Return the (X, Y) coordinate for the center point of the cell that contains the specified text.  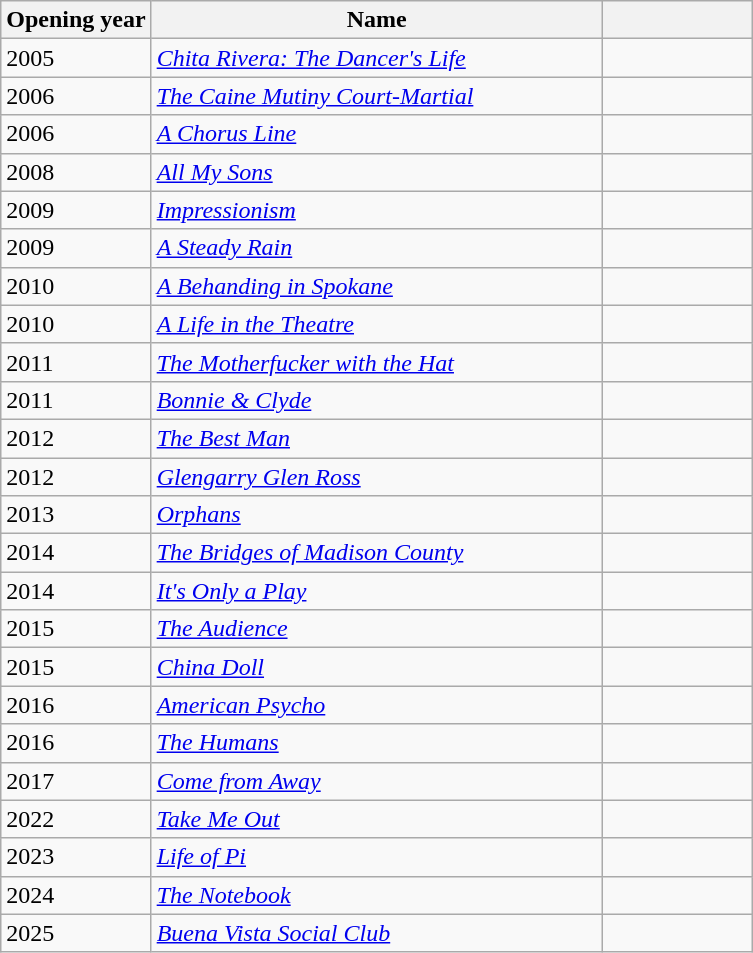
Life of Pi (376, 857)
American Psycho (376, 705)
All My Sons (376, 172)
Take Me Out (376, 819)
The Audience (376, 629)
A Chorus Line (376, 134)
Name (376, 20)
2017 (76, 781)
Glengarry Glen Ross (376, 477)
A Behanding in Spokane (376, 286)
2013 (76, 515)
The Motherfucker with the Hat (376, 362)
Bonnie & Clyde (376, 400)
The Best Man (376, 438)
The Caine Mutiny Court-Martial (376, 96)
Buena Vista Social Club (376, 933)
2025 (76, 933)
Impressionism (376, 210)
China Doll (376, 667)
Orphans (376, 515)
A Life in the Theatre (376, 324)
2023 (76, 857)
The Notebook (376, 895)
It's Only a Play (376, 591)
The Bridges of Madison County (376, 553)
Chita Rivera: The Dancer's Life (376, 58)
A Steady Rain (376, 248)
2024 (76, 895)
2022 (76, 819)
Opening year (76, 20)
Come from Away (376, 781)
2008 (76, 172)
The Humans (376, 743)
2005 (76, 58)
